Output the (x, y) coordinate of the center of the cell containing the given text.  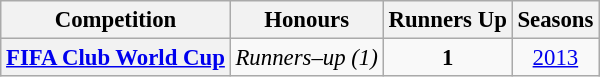
Competition (116, 20)
1 (448, 58)
Runners Up (448, 20)
2013 (556, 58)
Runners–up (1) (306, 58)
FIFA Club World Cup (116, 58)
Honours (306, 20)
Seasons (556, 20)
